Detect which cell encompasses the target text, then output its (x, y) center coordinate. 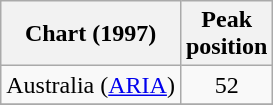
Australia (ARIA) (91, 85)
Chart (1997) (91, 34)
52 (226, 85)
Peakposition (226, 34)
